Pinpoint the cell where the given text exists, returning its [X, Y] midpoint coordinate. 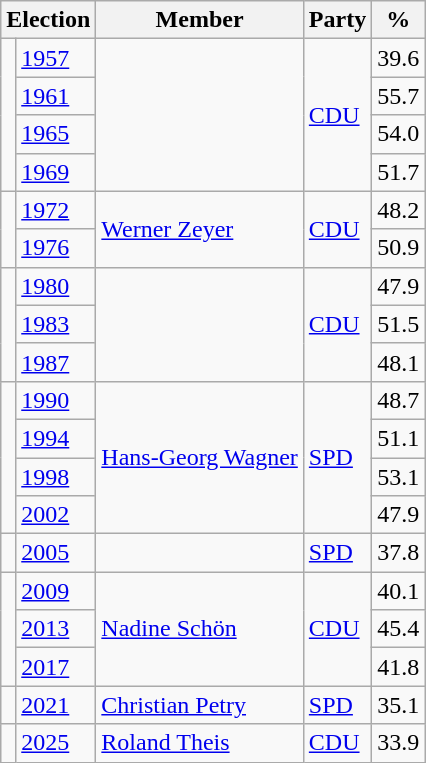
1976 [56, 248]
51.1 [398, 438]
33.9 [398, 743]
Party [337, 20]
35.1 [398, 705]
51.7 [398, 172]
1987 [56, 362]
1965 [56, 134]
2025 [56, 743]
48.7 [398, 400]
2005 [56, 553]
2009 [56, 591]
1998 [56, 477]
Roland Theis [200, 743]
Hans-Georg Wagner [200, 457]
1983 [56, 324]
% [398, 20]
41.8 [398, 667]
1957 [56, 58]
Nadine Schön [200, 629]
50.9 [398, 248]
2017 [56, 667]
Member [200, 20]
Christian Petry [200, 705]
Election [48, 20]
1969 [56, 172]
1972 [56, 210]
1994 [56, 438]
2002 [56, 515]
48.1 [398, 362]
1980 [56, 286]
45.4 [398, 629]
55.7 [398, 96]
53.1 [398, 477]
1961 [56, 96]
1990 [56, 400]
2013 [56, 629]
Werner Zeyer [200, 229]
48.2 [398, 210]
2021 [56, 705]
37.8 [398, 553]
39.6 [398, 58]
54.0 [398, 134]
40.1 [398, 591]
51.5 [398, 324]
